Extract the (X, Y) coordinate from the center of the cell holding the provided text.  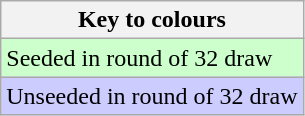
Unseeded in round of 32 draw (152, 96)
Key to colours (152, 20)
Seeded in round of 32 draw (152, 58)
